Scan for the cell matching the given text and deliver its [x, y] coordinate at center. 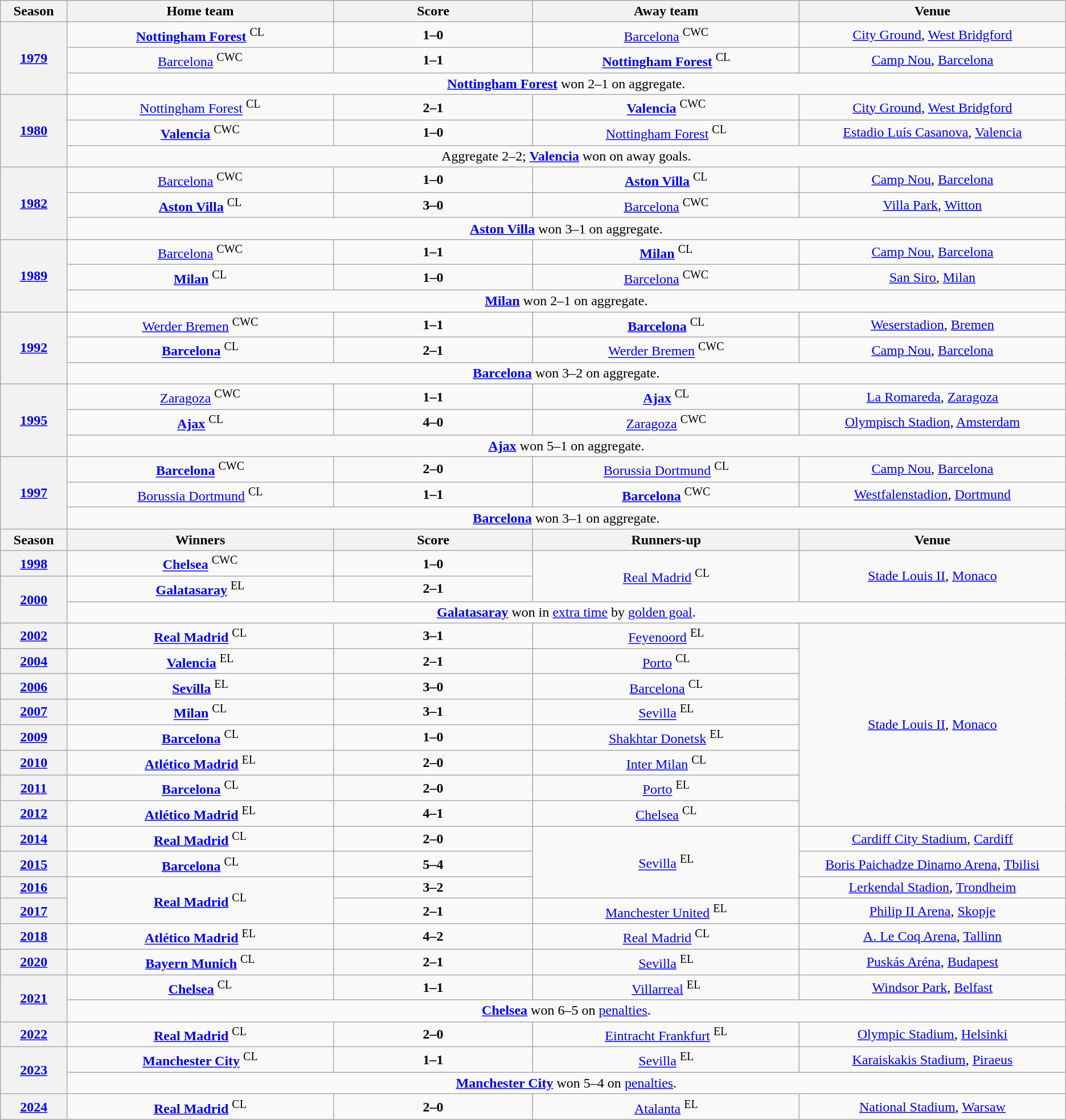
Atalanta EL [666, 1107]
Galatasaray won in extra time by golden goal. [567, 612]
Villarreal EL [666, 987]
Manchester City won 5–4 on penalties. [567, 1083]
2015 [34, 864]
Winners [200, 540]
2023 [34, 1070]
2022 [34, 1034]
1995 [34, 420]
4–2 [433, 936]
Chelsea CWC [200, 564]
2024 [34, 1107]
Chelsea won 6–5 on penalties. [567, 1011]
2000 [34, 600]
Windsor Park, Belfast [933, 987]
Cardiff City Stadium, Cardiff [933, 839]
Shakhtar Donetsk EL [666, 737]
2004 [34, 662]
Bayern Munich CL [200, 962]
Manchester United EL [666, 911]
Eintracht Frankfurt EL [666, 1034]
Philip II Arena, Skopje [933, 911]
Galatasaray EL [200, 589]
Westfalenstadion, Dortmund [933, 494]
2020 [34, 962]
Aston Villa won 3–1 on aggregate. [567, 228]
La Romareda, Zaragoza [933, 397]
4–0 [433, 422]
Lerkendal Stadion, Trondheim [933, 888]
1980 [34, 131]
2021 [34, 999]
Away team [666, 11]
Karaiskakis Stadium, Piraeus [933, 1060]
2002 [34, 635]
3–2 [433, 888]
Feyenoord EL [666, 635]
1989 [34, 276]
1979 [34, 58]
2007 [34, 712]
Milan won 2–1 on aggregate. [567, 301]
Boris Paichadze Dinamo Arena, Tbilisi [933, 864]
2010 [34, 763]
2011 [34, 788]
Porto EL [666, 788]
2018 [34, 936]
1998 [34, 564]
2012 [34, 813]
Olympisch Stadion, Amsterdam [933, 422]
Villa Park, Witton [933, 205]
Weserstadion, Bremen [933, 325]
National Stadium, Warsaw [933, 1107]
Olympic Stadium, Helsinki [933, 1034]
2006 [34, 687]
Estadio Luís Casanova, Valencia [933, 133]
Barcelona won 3–2 on aggregate. [567, 374]
1997 [34, 493]
2016 [34, 888]
Nottingham Forest won 2–1 on aggregate. [567, 84]
Manchester City CL [200, 1060]
Aggregate 2–2; Valencia won on away goals. [567, 156]
Barcelona won 3–1 on aggregate. [567, 518]
Porto CL [666, 662]
5–4 [433, 864]
2014 [34, 839]
A. Le Coq Arena, Tallinn [933, 936]
Inter Milan CL [666, 763]
Home team [200, 11]
Puskás Aréna, Budapest [933, 962]
Runners-up [666, 540]
Ajax won 5–1 on aggregate. [567, 446]
4–1 [433, 813]
1982 [34, 203]
2017 [34, 911]
2009 [34, 737]
1992 [34, 348]
Valencia EL [200, 662]
San Siro, Milan [933, 278]
